For the text-containing cell, return its midpoint in [x, y] coordinate format. 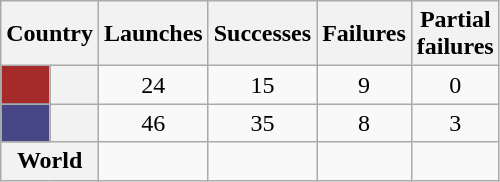
Partialfailures [455, 34]
8 [364, 123]
35 [262, 123]
46 [153, 123]
9 [364, 85]
Successes [262, 34]
Country [50, 34]
Launches [153, 34]
15 [262, 85]
24 [153, 85]
Failures [364, 34]
World [50, 161]
3 [455, 123]
0 [455, 85]
